Locate the cell with the specified text and output its (x, y) center coordinate. 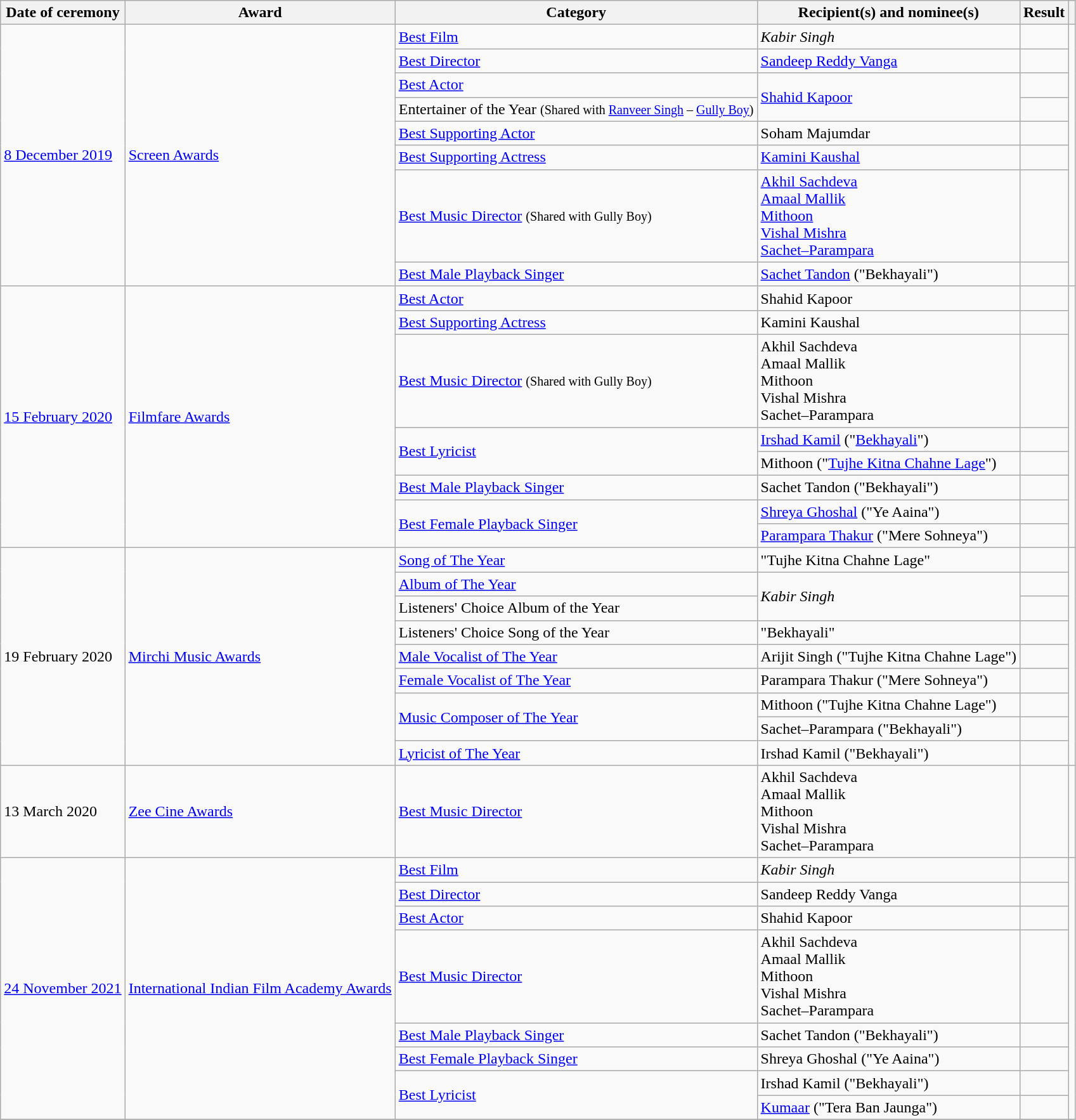
"Bekhayali" (888, 632)
Song of The Year (576, 560)
Arijit Singh ("Tujhe Kitna Chahne Lage") (888, 656)
15 February 2020 (63, 417)
Recipient(s) and nominee(s) (888, 13)
Category (576, 13)
Album of The Year (576, 584)
Screen Awards (260, 155)
Mirchi Music Awards (260, 657)
Female Vocalist of The Year (576, 680)
24 November 2021 (63, 988)
Award (260, 13)
19 February 2020 (63, 657)
Date of ceremony (63, 13)
Lyricist of The Year (576, 753)
Filmfare Awards (260, 417)
Music Composer of The Year (576, 717)
Entertainer of the Year (Shared with Ranveer Singh – Gully Boy) (576, 109)
Listeners' Choice Song of the Year (576, 632)
Zee Cine Awards (260, 811)
Soham Majumdar (888, 133)
Sachet–Parampara ("Bekhayali") (888, 729)
8 December 2019 (63, 155)
International Indian Film Academy Awards (260, 988)
Best Supporting Actor (576, 133)
Male Vocalist of The Year (576, 656)
Result (1044, 13)
13 March 2020 (63, 811)
Kumaar ("Tera Ban Jaunga") (888, 1107)
Listeners' Choice Album of the Year (576, 608)
"Tujhe Kitna Chahne Lage" (888, 560)
